Extract the [x, y] coordinate from the center of the cell holding the provided text.  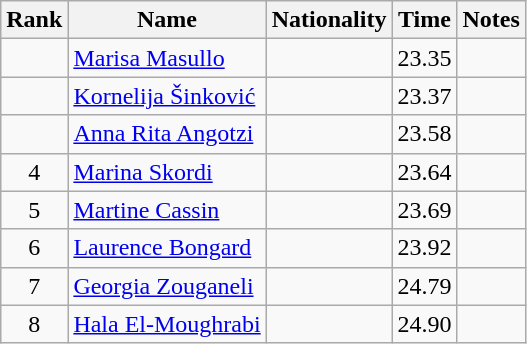
24.79 [424, 286]
Nationality [329, 20]
Notes [491, 20]
23.58 [424, 134]
Marina Skordi [167, 172]
Hala El-Moughrabi [167, 324]
5 [34, 210]
7 [34, 286]
Marisa Masullo [167, 58]
23.69 [424, 210]
Kornelija Šinković [167, 96]
23.64 [424, 172]
23.35 [424, 58]
4 [34, 172]
Time [424, 20]
Name [167, 20]
Georgia Zouganeli [167, 286]
Martine Cassin [167, 210]
Laurence Bongard [167, 248]
8 [34, 324]
23.92 [424, 248]
24.90 [424, 324]
Rank [34, 20]
6 [34, 248]
Anna Rita Angotzi [167, 134]
23.37 [424, 96]
